For the text-containing cell, return its midpoint in [x, y] coordinate format. 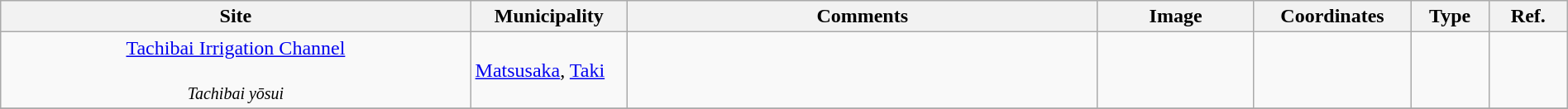
Image [1176, 17]
Matsusaka, Taki [549, 70]
Type [1451, 17]
Site [236, 17]
Ref. [1528, 17]
Tachibai Irrigation ChannelTachibai yōsui [236, 70]
Comments [863, 17]
Municipality [549, 17]
Coordinates [1331, 17]
